For the text-containing cell, return its midpoint in (x, y) coordinate format. 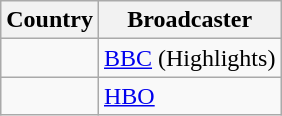
Country (50, 20)
BBC (Highlights) (189, 58)
Broadcaster (189, 20)
HBO (189, 96)
